Detect which cell encompasses the target text, then output its [x, y] center coordinate. 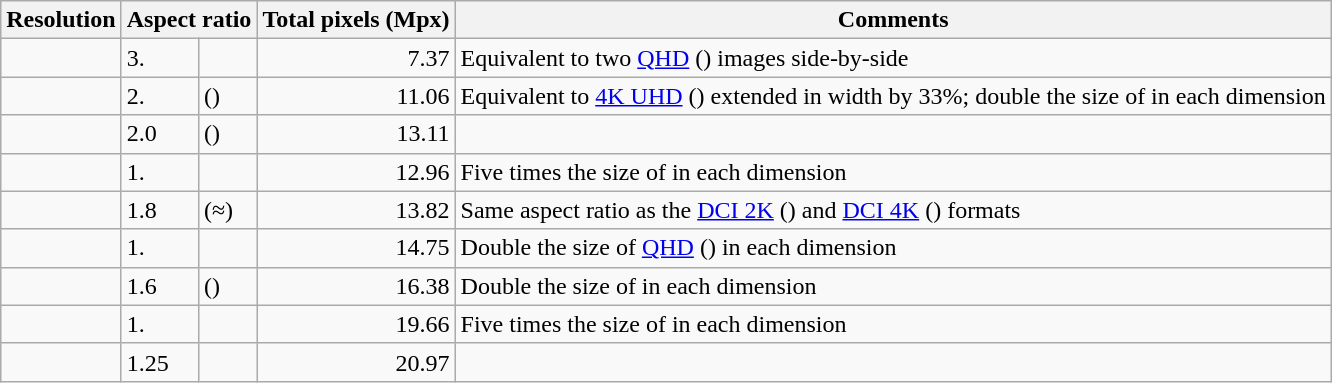
19.66 [356, 324]
14.75 [356, 248]
Total pixels (Mpx) [356, 20]
16.38 [356, 286]
7.37 [356, 58]
20.97 [356, 362]
2. [160, 96]
3. [160, 58]
Same aspect ratio as the DCI 2K () and DCI 4K () formats [893, 210]
Double the size of in each dimension [893, 286]
1.8 [160, 210]
Equivalent to 4K UHD () extended in width by 33%; double the size of in each dimension [893, 96]
Double the size of QHD () in each dimension [893, 248]
2.0 [160, 134]
1.25 [160, 362]
13.11 [356, 134]
(≈) [228, 210]
Resolution [61, 20]
13.82 [356, 210]
Equivalent to two QHD () images side-by-side [893, 58]
Aspect ratio [189, 20]
12.96 [356, 172]
1.6 [160, 286]
Comments [893, 20]
11.06 [356, 96]
